From the cell containing the given text, extract its center point as (X, Y) coordinate. 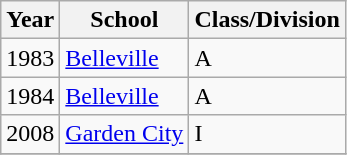
Garden City (124, 134)
Class/Division (267, 20)
2008 (30, 134)
I (267, 134)
Year (30, 20)
1984 (30, 96)
1983 (30, 58)
School (124, 20)
